Provide the (X, Y) coordinate of the cell's center where the given text is located.  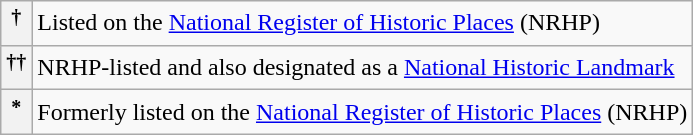
†† (16, 68)
NRHP-listed and also designated as a National Historic Landmark (362, 68)
† (16, 24)
Formerly listed on the National Register of Historic Places (NRHP) (362, 112)
* (16, 112)
Listed on the National Register of Historic Places (NRHP) (362, 24)
